Scan for the cell matching the given text and deliver its (X, Y) coordinate at center. 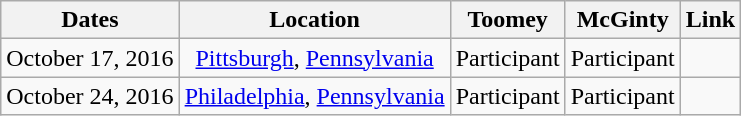
Philadelphia, Pennsylvania (314, 96)
Dates (90, 20)
Link (710, 20)
October 17, 2016 (90, 58)
Pittsburgh, Pennsylvania (314, 58)
Location (314, 20)
McGinty (622, 20)
October 24, 2016 (90, 96)
Toomey (508, 20)
